Return the [X, Y] coordinate for the center point of the cell that contains the specified text.  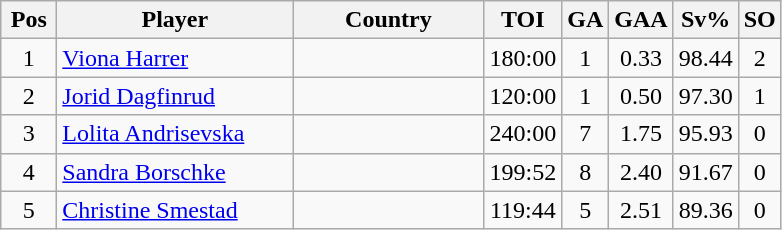
199:52 [523, 172]
0.50 [641, 96]
Sandra Borschke [175, 172]
240:00 [523, 134]
0.33 [641, 58]
Country [388, 20]
GAA [641, 20]
180:00 [523, 58]
4 [29, 172]
95.93 [706, 134]
3 [29, 134]
120:00 [523, 96]
Lolita Andrisevska [175, 134]
2.40 [641, 172]
SO [760, 20]
7 [586, 134]
Player [175, 20]
2.51 [641, 210]
1.75 [641, 134]
Christine Smestad [175, 210]
89.36 [706, 210]
Pos [29, 20]
Jorid Dagfinrud [175, 96]
119:44 [523, 210]
Viona Harrer [175, 58]
TOI [523, 20]
8 [586, 172]
98.44 [706, 58]
Sv% [706, 20]
91.67 [706, 172]
GA [586, 20]
97.30 [706, 96]
